Find where the given text appears and provide that cell's center as (x, y) coordinate. 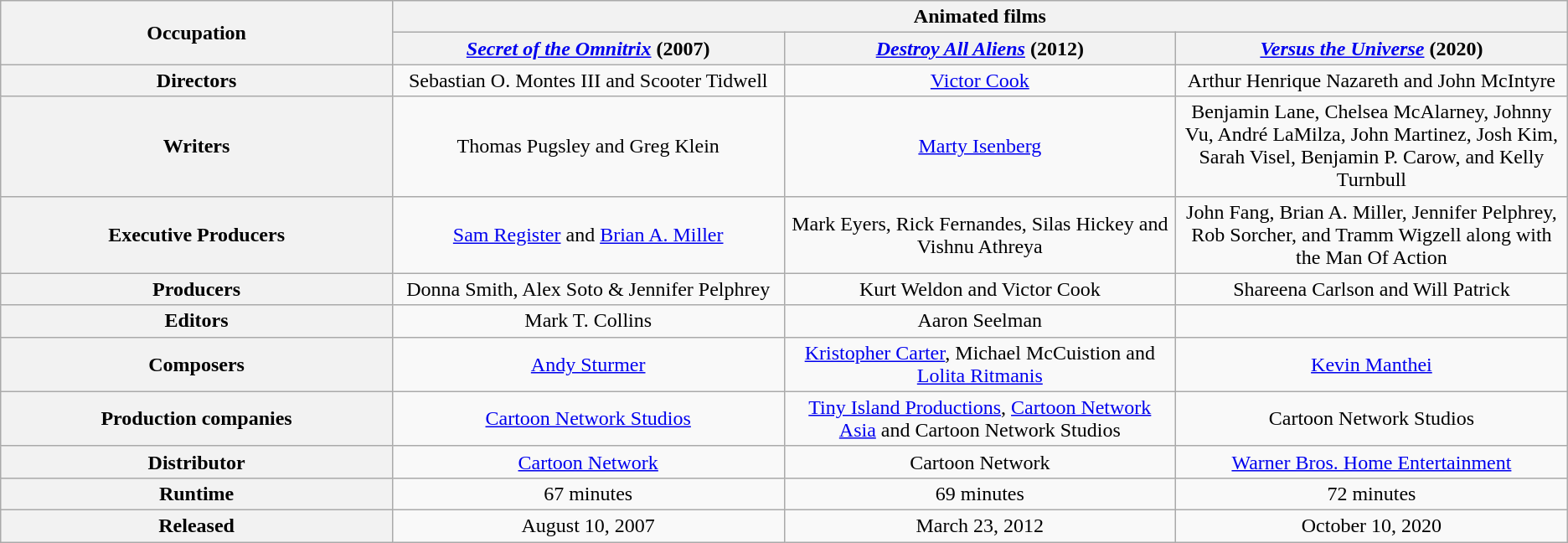
72 minutes (1372, 494)
Producers (197, 289)
Kurt Weldon and Victor Cook (980, 289)
Sebastian O. Montes III and Scooter Tidwell (588, 80)
Sam Register and Brian A. Miller (588, 235)
Released (197, 525)
Thomas Pugsley and Greg Klein (588, 146)
Donna Smith, Alex Soto & Jennifer Pelphrey (588, 289)
Distributor (197, 462)
67 minutes (588, 494)
Shareena Carlson and Will Patrick (1372, 289)
Composers (197, 364)
October 10, 2020 (1372, 525)
Secret of the Omnitrix (2007) (588, 49)
March 23, 2012 (980, 525)
Destroy All Aliens (2012) (980, 49)
Arthur Henrique Nazareth and John McIntyre (1372, 80)
Directors (197, 80)
Runtime (197, 494)
Versus the Universe (2020) (1372, 49)
John Fang, Brian A. Miller, Jennifer Pelphrey, Rob Sorcher, and Tramm Wigzell along with the Man Of Action (1372, 235)
Production companies (197, 419)
Executive Producers (197, 235)
Kristopher Carter, Michael McCuistion and Lolita Ritmanis (980, 364)
Andy Sturmer (588, 364)
Tiny Island Productions, Cartoon Network Asia and Cartoon Network Studios (980, 419)
Editors (197, 321)
Aaron Seelman (980, 321)
Animated films (980, 17)
Marty Isenberg (980, 146)
Occupation (197, 33)
69 minutes (980, 494)
August 10, 2007 (588, 525)
Victor Cook (980, 80)
Mark Eyers, Rick Fernandes, Silas Hickey and Vishnu Athreya (980, 235)
Warner Bros. Home Entertainment (1372, 462)
Kevin Manthei (1372, 364)
Writers (197, 146)
Benjamin Lane, Chelsea McAlarney, Johnny Vu, André LaMilza, John Martinez, Josh Kim, Sarah Visel, Benjamin P. Carow, and Kelly Turnbull (1372, 146)
Mark T. Collins (588, 321)
